Provide the (x, y) coordinate of the cell's center where the given text is located.  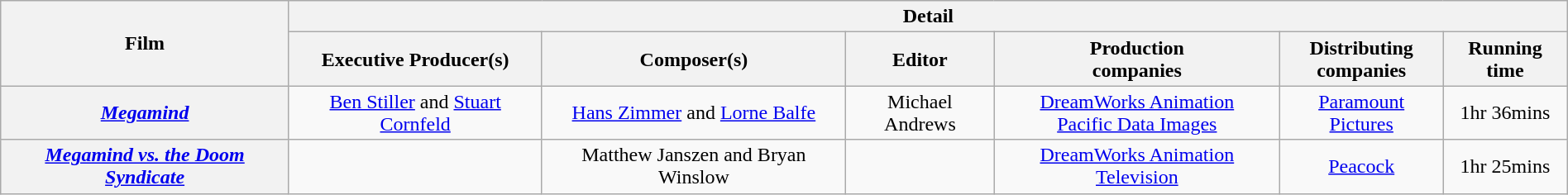
Ben Stiller and Stuart Cornfeld (415, 112)
Michael Andrews (920, 112)
Matthew Janszen and Bryan Winslow (694, 167)
Megamind vs. the Doom Syndicate (146, 167)
Running time (1505, 59)
DreamWorks AnimationPacific Data Images (1137, 112)
Productioncompanies (1137, 59)
Paramount Pictures (1361, 112)
Peacock (1361, 167)
Distributingcompanies (1361, 59)
Editor (920, 59)
Film (146, 43)
Executive Producer(s) (415, 59)
Detail (928, 17)
Composer(s) (694, 59)
1hr 36mins (1505, 112)
DreamWorks Animation Television (1137, 167)
1hr 25mins (1505, 167)
Megamind (146, 112)
Hans Zimmer and Lorne Balfe (694, 112)
